Return (x, y) of the center of cell containing provided text 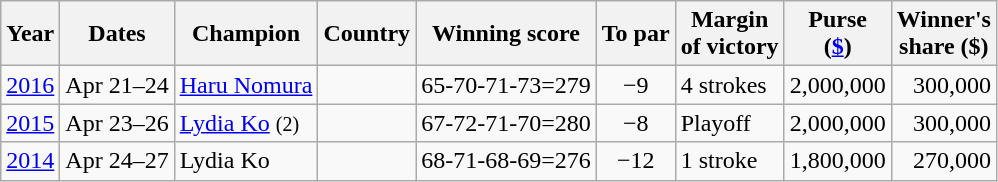
Apr 21–24 (117, 85)
Marginof victory (730, 34)
Haru Nomura (246, 85)
Dates (117, 34)
4 strokes (730, 85)
68-71-68-69=276 (506, 161)
67-72-71-70=280 (506, 123)
−9 (636, 85)
Year (30, 34)
270,000 (944, 161)
Winner'sshare ($) (944, 34)
Champion (246, 34)
Playoff (730, 123)
Lydia Ko (2) (246, 123)
Winning score (506, 34)
Lydia Ko (246, 161)
Country (367, 34)
1,800,000 (838, 161)
Purse($) (838, 34)
2016 (30, 85)
1 stroke (730, 161)
65-70-71-73=279 (506, 85)
−8 (636, 123)
Apr 23–26 (117, 123)
2014 (30, 161)
To par (636, 34)
2015 (30, 123)
−12 (636, 161)
Apr 24–27 (117, 161)
